Provide the [X, Y] coordinate of the cell's center where the given text is located.  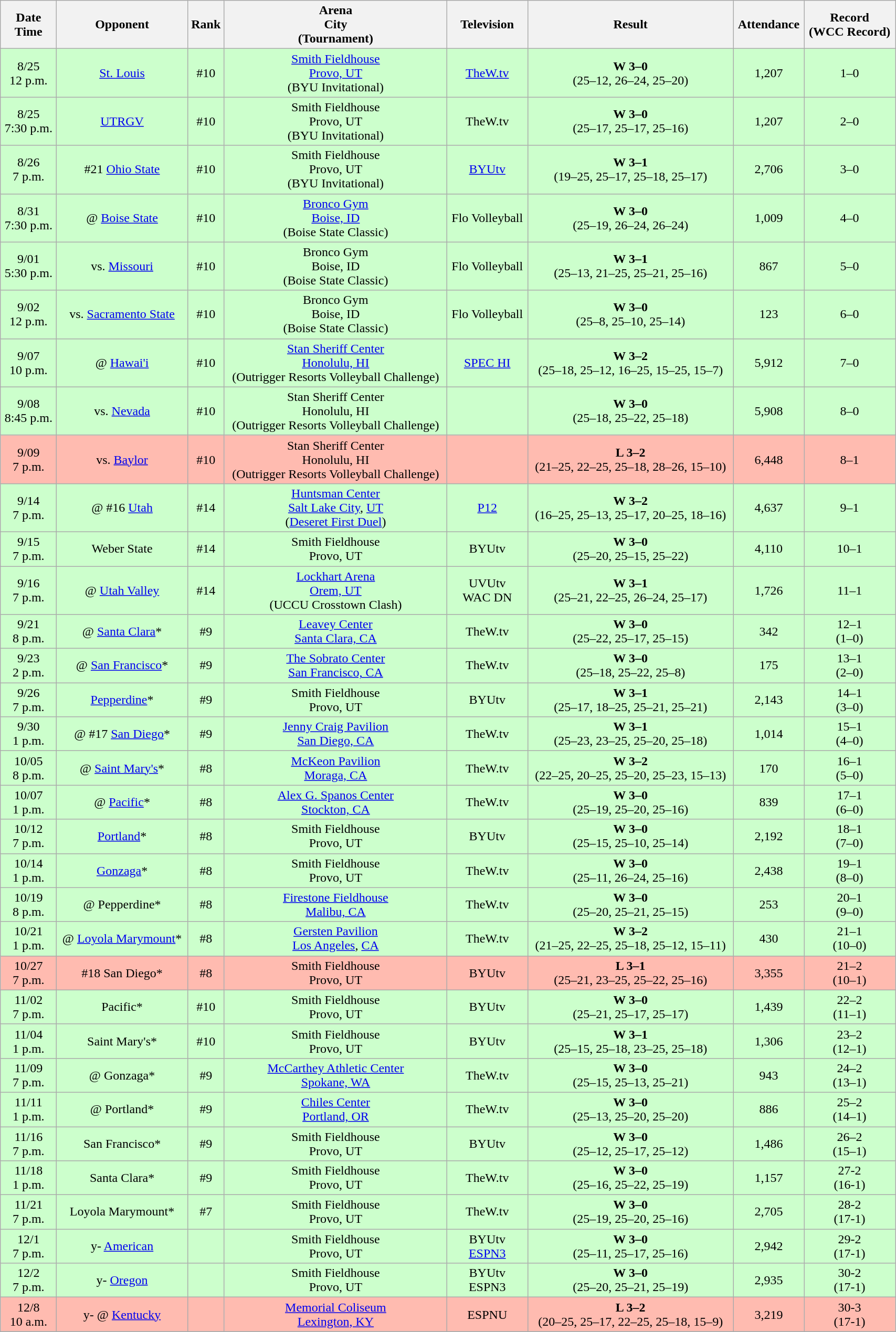
10/127 p.m. [28, 837]
2–0 [850, 121]
1,306 [768, 1041]
Lockhart ArenaOrem, UT(UCCU Crosstown Clash) [335, 590]
#21 Ohio State [122, 170]
McKeon PavilionMoraga, CA [335, 768]
McCarthey Athletic CenterSpokane, WA [335, 1075]
3,219 [768, 1314]
@ Hawai'i [122, 363]
Television [487, 25]
9/218 p.m. [28, 632]
@ San Francisco* [122, 665]
28-2(17-1) [850, 1212]
12–1(1–0) [850, 632]
175 [768, 665]
W 3–0(25–17, 25–17, 25–16) [630, 121]
W 3–1(25–21, 22–25, 26–24, 25–17) [630, 590]
11/041 p.m. [28, 1041]
9/267 p.m. [28, 700]
4–0 [850, 218]
9/0710 p.m. [28, 363]
2,192 [768, 837]
W 3–0(25–16, 25–22, 25–19) [630, 1178]
17–1(6–0) [850, 802]
Alex G. Spanos CenterStockton, CA [335, 802]
342 [768, 632]
8/257:30 p.m. [28, 121]
The Sobrato CenterSan Francisco, CA [335, 665]
24–2(13–1) [850, 1075]
Loyola Marymount* [122, 1212]
W 3–0(25–12, 25–17, 25–12) [630, 1143]
27-2(16-1) [850, 1178]
W 3–2(21–25, 22–25, 25–18, 25–12, 15–11) [630, 938]
11/167 p.m. [28, 1143]
9/015:30 p.m. [28, 266]
9/157 p.m. [28, 549]
Weber State [122, 549]
@ Portland* [122, 1109]
11/181 p.m. [28, 1178]
San Francisco* [122, 1143]
3–0 [850, 170]
y- Oregon [122, 1281]
1,009 [768, 218]
@ #16 Utah [122, 508]
vs. Sacramento State [122, 314]
W 3–0(25–21, 25–17, 25–17) [630, 1007]
Memorial ColiseumLexington, KY [335, 1314]
10/141 p.m. [28, 870]
Rank [206, 25]
UVUtvWAC DN [487, 590]
W 3–0(25–22, 25–17, 25–15) [630, 632]
y- @ Kentucky [122, 1314]
11–1 [850, 590]
5,908 [768, 411]
6,448 [768, 459]
9/301 p.m. [28, 734]
8/317:30 p.m. [28, 218]
10–1 [850, 549]
W 3–0(25–8, 25–10, 25–14) [630, 314]
1–0 [850, 73]
943 [768, 1075]
2,705 [768, 1212]
11/027 p.m. [28, 1007]
@ Pepperdine* [122, 905]
Attendance [768, 25]
4,637 [768, 508]
21–1(10–0) [850, 938]
25–2(14–1) [850, 1109]
8–0 [850, 411]
11/217 p.m. [28, 1212]
@ Saint Mary's* [122, 768]
5–0 [850, 266]
@ #17 San Diego* [122, 734]
@ Boise State [122, 218]
@ Pacific* [122, 802]
21–2(10–1) [850, 973]
W 3–1(25–13, 21–25, 25–21, 25–16) [630, 266]
22–2(11–1) [850, 1007]
19–1(8–0) [850, 870]
Gersten PavilionLos Angeles, CA [335, 938]
10/071 p.m. [28, 802]
Record(WCC Record) [850, 25]
29-2(17-1) [850, 1246]
vs. Nevada [122, 411]
2,935 [768, 1281]
Gonzaga* [122, 870]
12/17 p.m. [28, 1246]
1,486 [768, 1143]
1,014 [768, 734]
8/2512 p.m. [28, 73]
DateTime [28, 25]
W 3–0(25–11, 26–24, 25–16) [630, 870]
Result [630, 25]
W 3–0(25–20, 25–21, 25–19) [630, 1281]
@ Loyola Marymount* [122, 938]
W 3–0(25–15, 25–13, 25–21) [630, 1075]
L 3–2(20–25, 25–17, 22–25, 25–18, 15–9) [630, 1314]
W 3–0(25–19, 26–24, 26–24) [630, 218]
6–0 [850, 314]
Leavey CenterSanta Clara, CA [335, 632]
@ Utah Valley [122, 590]
9/232 p.m. [28, 665]
Chiles CenterPortland, OR [335, 1109]
12/27 p.m. [28, 1281]
W 3–2(16–25, 25–13, 25–17, 20–25, 18–16) [630, 508]
15–1(4–0) [850, 734]
430 [768, 938]
L 3–1(25–21, 23–25, 25–22, 25–16) [630, 973]
839 [768, 802]
2,143 [768, 700]
W 3–0(25–15, 25–10, 25–14) [630, 837]
8–1 [850, 459]
vs. Baylor [122, 459]
UTRGV [122, 121]
ArenaCity(Tournament) [335, 25]
W 3–2(22–25, 20–25, 25–20, 25–23, 15–13) [630, 768]
170 [768, 768]
Pepperdine* [122, 700]
123 [768, 314]
9/0212 p.m. [28, 314]
W 3–0(25–13, 25–20, 25–20) [630, 1109]
11/111 p.m. [28, 1109]
Firestone FieldhouseMalibu, CA [335, 905]
@ Gonzaga* [122, 1075]
5,912 [768, 363]
11/097 p.m. [28, 1075]
W 3–2(25–18, 25–12, 16–25, 15–25, 15–7) [630, 363]
10/198 p.m. [28, 905]
Huntsman CenterSalt Lake City, UT(Deseret First Duel) [335, 508]
#7 [206, 1212]
@ Santa Clara* [122, 632]
W 3–0(25–11, 25–17, 25–16) [630, 1246]
vs. Missouri [122, 266]
SPEC HI [487, 363]
W 3–0(25–12, 26–24, 25–20) [630, 73]
30-3(17-1) [850, 1314]
L 3–2(21–25, 22–25, 25–18, 28–26, 15–10) [630, 459]
9/147 p.m. [28, 508]
10/211 p.m. [28, 938]
W 3–0(25–20, 25–21, 25–15) [630, 905]
W 3–1(19–25, 25–17, 25–18, 25–17) [630, 170]
W 3–0(25–18, 25–22, 25–18) [630, 411]
Opponent [122, 25]
9/088:45 p.m. [28, 411]
13–1(2–0) [850, 665]
2,706 [768, 170]
Jenny Craig PavilionSan Diego, CA [335, 734]
W 3–1(25–17, 18–25, 25–21, 25–21) [630, 700]
23–2(12–1) [850, 1041]
253 [768, 905]
1,157 [768, 1178]
1,439 [768, 1007]
2,438 [768, 870]
9–1 [850, 508]
Pacific* [122, 1007]
26–2(15–1) [850, 1143]
10/058 p.m. [28, 768]
9/167 p.m. [28, 590]
14–1(3–0) [850, 700]
16–1(5–0) [850, 768]
W 3–1(25–23, 23–25, 25–20, 25–18) [630, 734]
y- American [122, 1246]
30-2(17-1) [850, 1281]
18–1(7–0) [850, 837]
Santa Clara* [122, 1178]
10/277 p.m. [28, 973]
12/810 a.m. [28, 1314]
#18 San Diego* [122, 973]
867 [768, 266]
W 3–0(25–18, 25–22, 25–8) [630, 665]
9/097 p.m. [28, 459]
4,110 [768, 549]
Saint Mary's* [122, 1041]
8/267 p.m. [28, 170]
ESPNU [487, 1314]
2,942 [768, 1246]
886 [768, 1109]
1,726 [768, 590]
20–1(9–0) [850, 905]
W 3–1(25–15, 25–18, 23–25, 25–18) [630, 1041]
7–0 [850, 363]
Portland* [122, 837]
P12 [487, 508]
St. Louis [122, 73]
3,355 [768, 973]
W 3–0(25–20, 25–15, 25–22) [630, 549]
